Search for the cell housing the specified text and yield its [x, y] center coordinate. 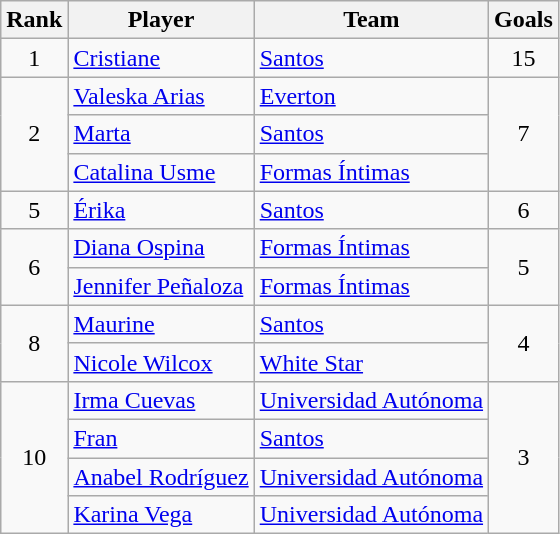
Valeska Arias [161, 96]
10 [34, 457]
Jennifer Peñaloza [161, 286]
2 [34, 134]
1 [34, 58]
Team [371, 20]
Player [161, 20]
Karina Vega [161, 515]
Cristiane [161, 58]
Diana Ospina [161, 248]
White Star [371, 362]
3 [524, 457]
Fran [161, 438]
Marta [161, 134]
Érika [161, 210]
Anabel Rodríguez [161, 477]
Catalina Usme [161, 172]
Nicole Wilcox [161, 362]
8 [34, 343]
Irma Cuevas [161, 400]
7 [524, 134]
Everton [371, 96]
Rank [34, 20]
Goals [524, 20]
4 [524, 343]
15 [524, 58]
Maurine [161, 324]
